Return the (x, y) coordinate for the center point of the cell that contains the specified text.  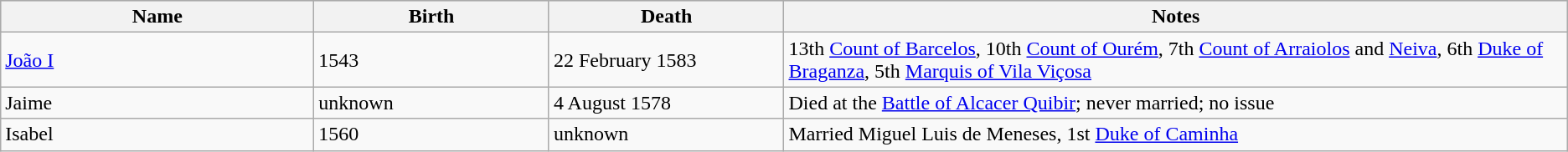
Name (157, 17)
João I (157, 60)
Jaime (157, 103)
4 August 1578 (667, 103)
1560 (432, 134)
1543 (432, 60)
Died at the Battle of Alcacer Quibir; never married; no issue (1176, 103)
Birth (432, 17)
Notes (1176, 17)
Isabel (157, 134)
Married Miguel Luis de Meneses, 1st Duke of Caminha (1176, 134)
13th Count of Barcelos, 10th Count of Ourém, 7th Count of Arraiolos and Neiva, 6th Duke of Braganza, 5th Marquis of Vila Viçosa (1176, 60)
22 February 1583 (667, 60)
Death (667, 17)
